Capture the cell that displays the provided text and extract its [x, y] central coordinate. 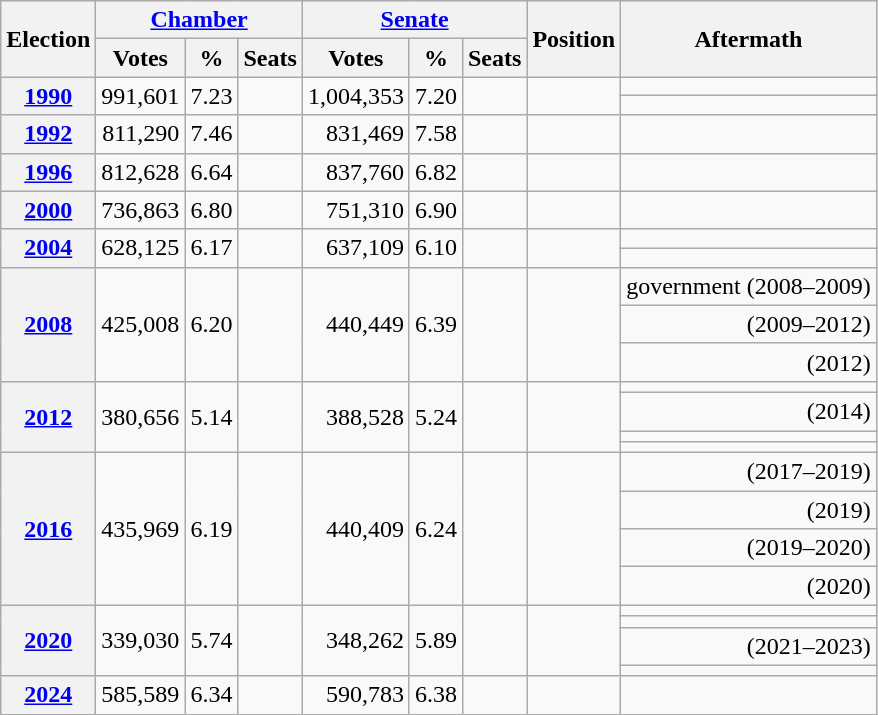
380,656 [140, 416]
2020 [48, 640]
6.64 [212, 172]
1990 [48, 96]
(2012) [749, 362]
388,528 [356, 416]
Chamber [200, 20]
6.17 [212, 248]
6.90 [436, 210]
6.10 [436, 248]
(2019–2020) [749, 548]
6.38 [436, 695]
(2009–2012) [749, 324]
6.34 [212, 695]
1992 [48, 134]
736,863 [140, 210]
628,125 [140, 248]
751,310 [356, 210]
7.20 [436, 96]
2012 [48, 416]
5.74 [212, 640]
Position [574, 39]
2008 [48, 324]
6.80 [212, 210]
7.23 [212, 96]
1,004,353 [356, 96]
6.20 [212, 324]
government (2008–2009) [749, 286]
2000 [48, 210]
590,783 [356, 695]
7.46 [212, 134]
812,628 [140, 172]
2004 [48, 248]
5.14 [212, 416]
831,469 [356, 134]
Aftermath [749, 39]
5.89 [436, 640]
2024 [48, 695]
811,290 [140, 134]
435,969 [140, 529]
348,262 [356, 640]
339,030 [140, 640]
637,109 [356, 248]
Election [48, 39]
1996 [48, 172]
(2019) [749, 510]
6.82 [436, 172]
585,589 [140, 695]
6.24 [436, 529]
(2020) [749, 586]
7.58 [436, 134]
837,760 [356, 172]
5.24 [436, 416]
440,409 [356, 529]
425,008 [140, 324]
991,601 [140, 96]
(2014) [749, 411]
440,449 [356, 324]
2016 [48, 529]
(2021–2023) [749, 646]
6.19 [212, 529]
6.39 [436, 324]
(2017–2019) [749, 472]
Senate [414, 20]
